Detect which cell encompasses the target text, then output its [x, y] center coordinate. 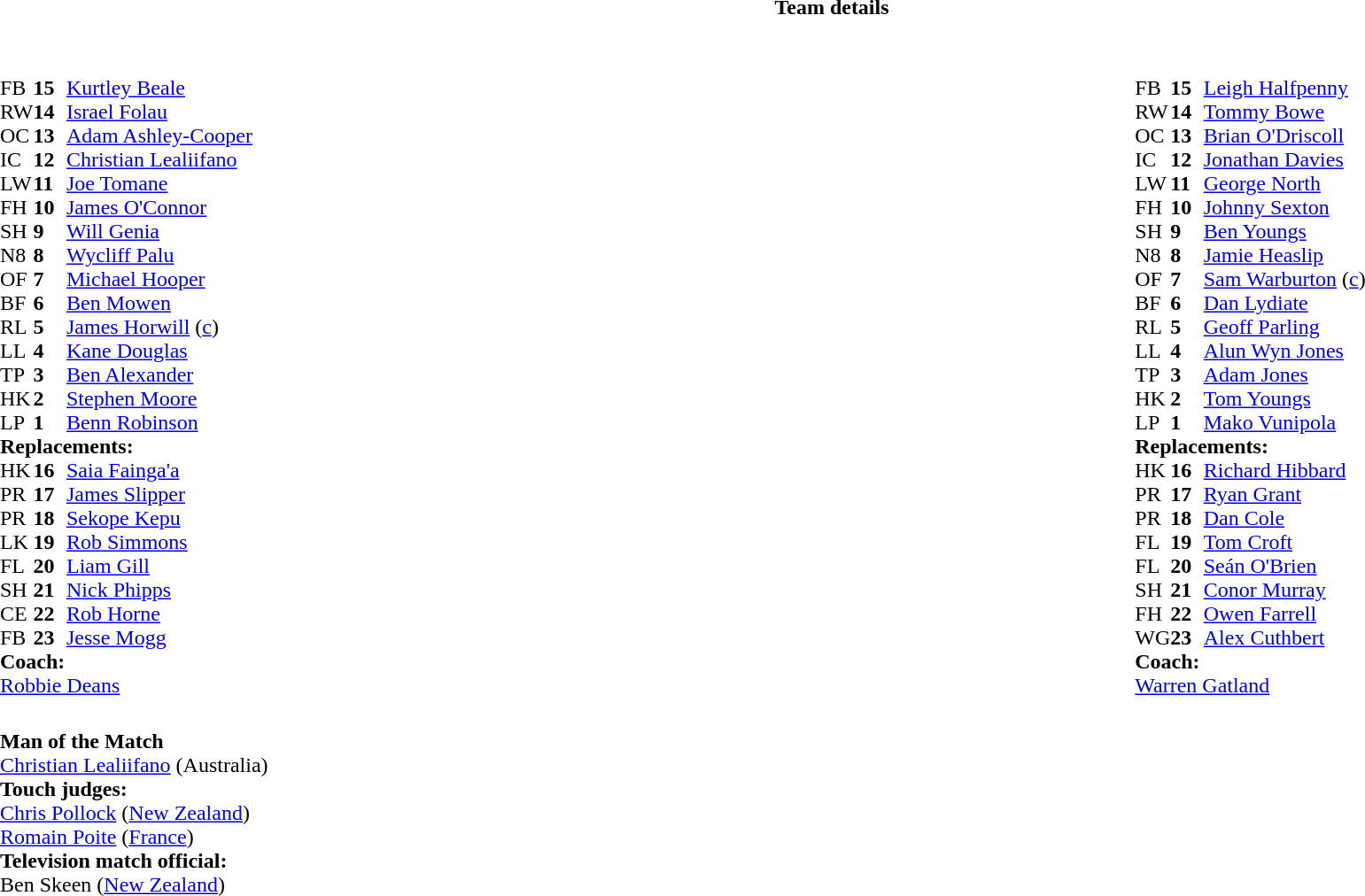
Israel Folau [159, 112]
Ben Mowen [159, 303]
James O'Connor [159, 207]
Wycliff Palu [159, 255]
WG [1152, 637]
Warren Gatland [1250, 685]
Nick Phipps [159, 590]
Rob Horne [159, 614]
Will Genia [159, 232]
Joe Tomane [159, 184]
LK [17, 542]
Ben Alexander [159, 375]
Jesse Mogg [159, 637]
Christian Lealiifano [159, 159]
Sekope Kepu [159, 519]
Saia Fainga'a [159, 471]
Robbie Deans [126, 685]
Kurtley Beale [159, 89]
Kane Douglas [159, 351]
CE [17, 614]
James Horwill (c) [159, 328]
Liam Gill [159, 567]
Benn Robinson [159, 423]
Rob Simmons [159, 542]
Michael Hooper [159, 280]
James Slipper [159, 494]
Adam Ashley-Cooper [159, 136]
Stephen Moore [159, 398]
